Scan for the cell matching the given text and deliver its (X, Y) coordinate at center. 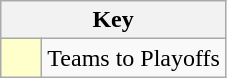
Teams to Playoffs (134, 58)
Key (114, 20)
